Output the [x, y] coordinate of the center of the cell containing the given text.  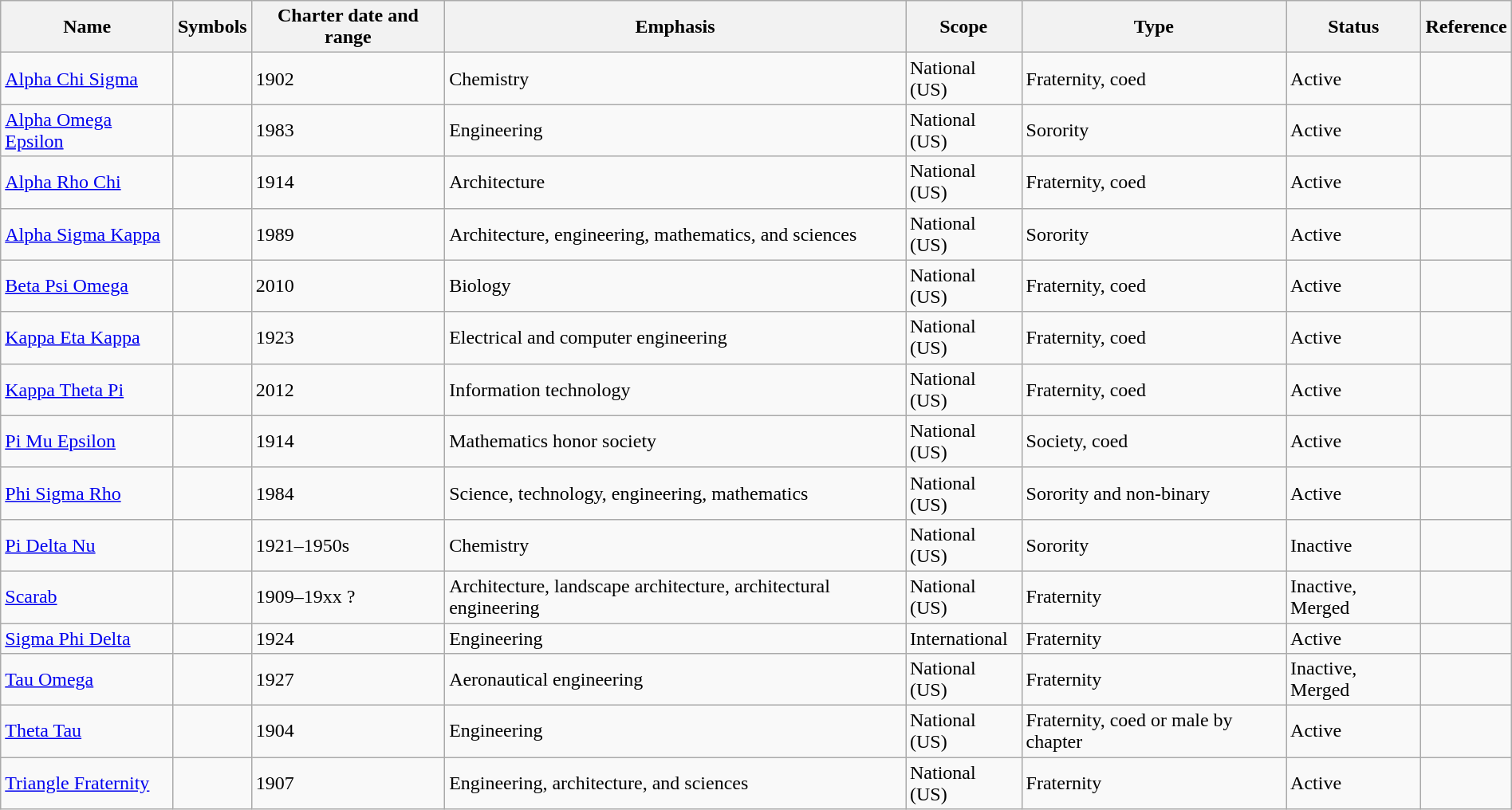
Information technology [675, 389]
Sorority and non-binary [1154, 493]
Inactive [1354, 545]
1923 [348, 338]
1984 [348, 493]
Alpha Chi Sigma [88, 78]
Sigma Phi Delta [88, 639]
Kappa Eta Kappa [88, 338]
Status [1354, 27]
Mathematics honor society [675, 442]
Alpha Rho Chi [88, 182]
Fraternity, coed or male by chapter [1154, 732]
Triangle Fraternity [88, 783]
1924 [348, 639]
Biology [675, 285]
1904 [348, 732]
Kappa Theta Pi [88, 389]
International [964, 639]
Charter date and range [348, 27]
Pi Mu Epsilon [88, 442]
Scope [964, 27]
1907 [348, 783]
Science, technology, engineering, mathematics [675, 493]
Theta Tau [88, 732]
Reference [1466, 27]
Scarab [88, 596]
Symbols [212, 27]
1902 [348, 78]
Name [88, 27]
1983 [348, 131]
Phi Sigma Rho [88, 493]
Beta Psi Omega [88, 285]
1909–19xx ? [348, 596]
Architecture, landscape architecture, architectural engineering [675, 596]
Type [1154, 27]
1921–1950s [348, 545]
Architecture, engineering, mathematics, and sciences [675, 234]
Architecture [675, 182]
2010 [348, 285]
Alpha Omega Epsilon [88, 131]
Society, coed [1154, 442]
2012 [348, 389]
Emphasis [675, 27]
Pi Delta Nu [88, 545]
Alpha Sigma Kappa [88, 234]
1989 [348, 234]
Tau Omega [88, 679]
Aeronautical engineering [675, 679]
Electrical and computer engineering [675, 338]
Engineering, architecture, and sciences [675, 783]
1927 [348, 679]
